Return [x, y] of the center of cell containing provided text 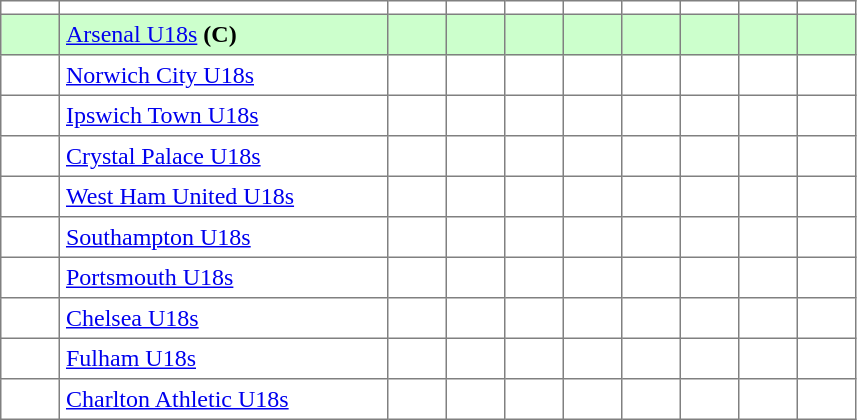
Southampton U18s [223, 237]
Arsenal U18s (C) [223, 34]
Norwich City U18s [223, 75]
West Ham United U18s [223, 196]
Chelsea U18s [223, 318]
Portsmouth U18s [223, 277]
Charlton Athletic U18s [223, 399]
Crystal Palace U18s [223, 156]
Fulham U18s [223, 358]
Ipswich Town U18s [223, 115]
